Return the (X, Y) coordinate for the center point of the cell that contains the specified text.  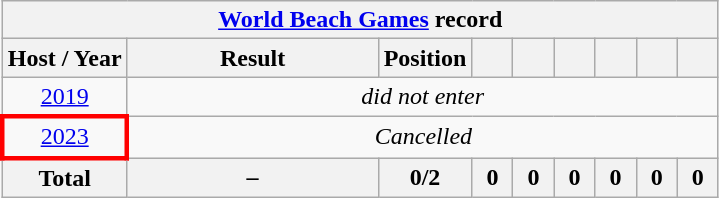
0/2 (425, 178)
Cancelled (422, 136)
Position (425, 58)
did not enter (422, 97)
2023 (64, 136)
– (252, 178)
Host / Year (64, 58)
2019 (64, 97)
Result (252, 58)
World Beach Games record (360, 20)
Total (64, 178)
